Capture the cell that displays the provided text and extract its (x, y) central coordinate. 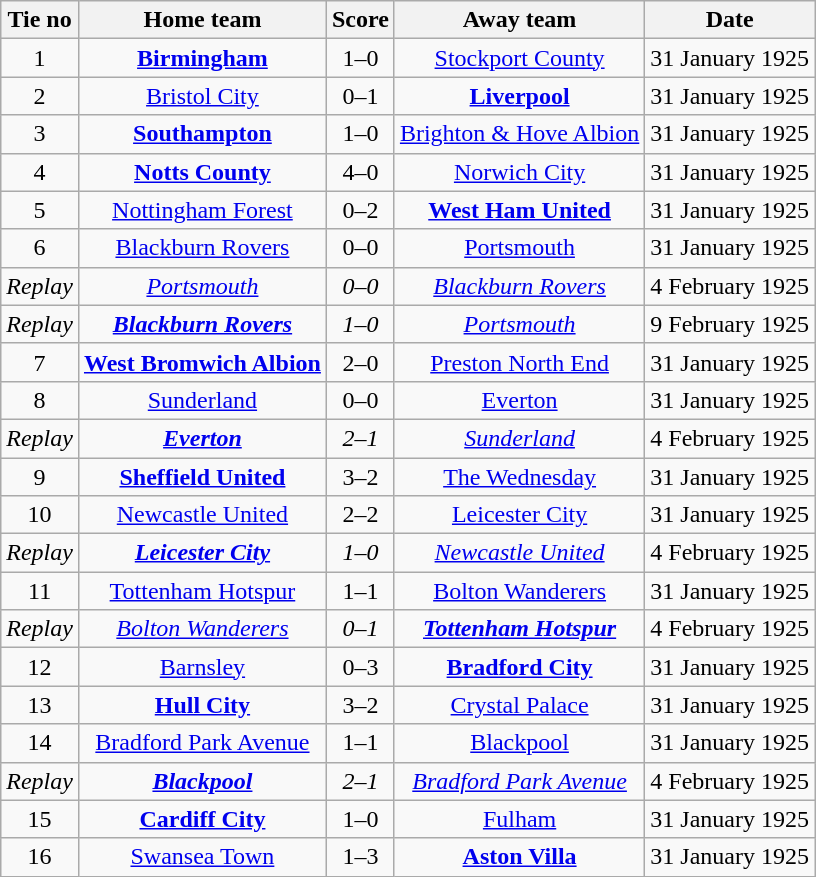
1–3 (360, 857)
4 (40, 172)
West Bromwich Albion (202, 362)
12 (40, 667)
2–0 (360, 362)
Aston Villa (519, 857)
Swansea Town (202, 857)
13 (40, 705)
Birmingham (202, 58)
Bristol City (202, 96)
9 (40, 477)
9 February 1925 (730, 324)
Sheffield United (202, 477)
16 (40, 857)
West Ham United (519, 210)
5 (40, 210)
Score (360, 20)
Bradford City (519, 667)
2–2 (360, 515)
Nottingham Forest (202, 210)
1 (40, 58)
Norwich City (519, 172)
Fulham (519, 819)
Notts County (202, 172)
0–3 (360, 667)
Liverpool (519, 96)
The Wednesday (519, 477)
Hull City (202, 705)
Preston North End (519, 362)
15 (40, 819)
Brighton & Hove Albion (519, 134)
6 (40, 248)
Cardiff City (202, 819)
14 (40, 743)
Stockport County (519, 58)
Away team (519, 20)
Date (730, 20)
Tie no (40, 20)
8 (40, 400)
0–2 (360, 210)
7 (40, 362)
2 (40, 96)
Crystal Palace (519, 705)
10 (40, 515)
Home team (202, 20)
Barnsley (202, 667)
3 (40, 134)
Southampton (202, 134)
4–0 (360, 172)
11 (40, 591)
